For the text-containing cell, return its midpoint in [x, y] coordinate format. 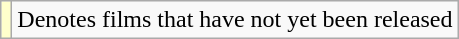
Denotes films that have not yet been released [235, 20]
